For the text-containing cell, return its midpoint in [x, y] coordinate format. 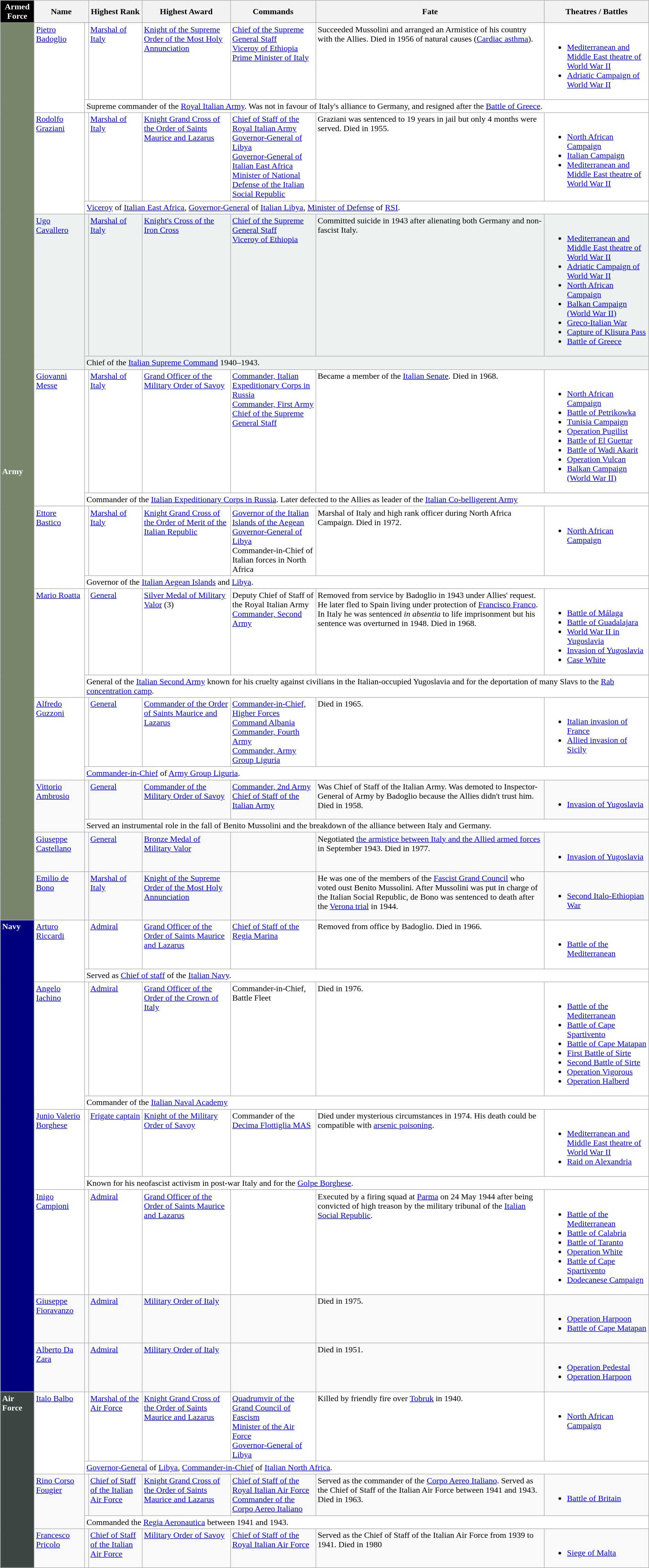
Died in 1965. [430, 732]
Name [62, 12]
Francesco Pricolo [60, 1548]
Commander of the Order of Saints Maurice and Lazarus [187, 732]
Quadrumvir of the Grand Council of FascismMinister of the Air ForceGovernor-General of Libya [273, 1426]
Served as the commander of the Corpo Aereo Italiano. Served as the Chief of Staff of the Italian Air Force between 1941 and 1943. Died in 1963. [430, 1495]
Air Force [17, 1480]
Battle of Britain [596, 1495]
Chief of the Italian Supreme Command 1940–1943. [367, 363]
Highest Award [187, 12]
Commander-in-Chief, Battle Fleet [273, 1039]
Commander-in-Chief, Higher Forces Command AlbaniaCommander, Fourth ArmyCommander, Army Group Liguria [273, 732]
Mediterranean and Middle East theatre of World War IIRaid on Alexandria [596, 1143]
Chief of Staff of the Regia Marina [273, 944]
Chief of Staff of the Royal Italian Air Force [273, 1548]
Grand Officer of the Order of the Crown of Italy [187, 1039]
Died under mysterious circumstances in 1974. His death could be compatible with arsenic poisoning. [430, 1143]
Governor of the Italian Islands of the AegeanGovernor-General of LibyaCommander-in-Chief of Italian forces in North Africa [273, 541]
Theatres / Battles [596, 12]
Executed by a firing squad at Parma on 24 May 1944 after being convicted of high treason by the military tribunal of the Italian Social Republic. [430, 1242]
Angelo Iachino [60, 1045]
Vittorio Ambrosio [60, 806]
Governor-General of Libya, Commander-in-Chief of Italian North Africa. [367, 1468]
Italian invasion of FranceAllied invasion of Sicily [596, 732]
Served an instrumental role in the fall of Benito Mussolini and the breakdown of the alliance between Italy and Germany. [367, 826]
Battle of the Mediterranean [596, 944]
Battle of MálagaBattle of GuadalajaraWorld War II in YugoslaviaInvasion of YugoslaviaCase White [596, 632]
Commander, Italian Expeditionary Corps in RussiaCommander, First ArmyChief of the Supreme General Staff [273, 431]
Junio Valerio Borghese [60, 1149]
Negotiated the armistice between Italy and the Allied armed forces in September 1943. Died in 1977. [430, 852]
Governor of the Italian Aegean Islands and Libya. [367, 582]
Died in 1951. [430, 1367]
Commander of the Military Order of Savoy [187, 800]
Served as Chief of staff of the Italian Navy. [367, 975]
Pietro Badoglio [60, 68]
Committed suicide in 1943 after alienating both Germany and non-fascist Italy. [430, 285]
Rino Corso Fougier [60, 1502]
Supreme commander of the Royal Italian Army. Was not in favour of Italy's alliance to Germany, and resigned after the Battle of Greece. [367, 106]
Commander of the Italian Naval Academy [367, 1103]
Giovanni Messe [60, 438]
Highest Rank [115, 12]
Was Chief of Staff of the Italian Army. Was demoted to Inspector-General of Army by Badoglio because the Allies didn't trust him. Died in 1958. [430, 800]
Armed Force [17, 12]
Italo Balbo [60, 1433]
Marshal of the Air Force [115, 1426]
Became a member of the Italian Senate. Died in 1968. [430, 431]
Operation HarpoonBattle of Cape Matapan [596, 1319]
Commanded the Regia Aeronautica between 1941 and 1943. [367, 1522]
Fate [430, 12]
Died in 1975. [430, 1319]
Silver Medal of Military Valor (3) [187, 632]
Succeeded Mussolini and arranged an Armistice of his country with the Allies. Died in 1956 of natural causes (Cardiac asthma). [430, 61]
Army [17, 472]
Mediterranean and Middle East theatre of World War IIAdriatic Campaign of World War II [596, 61]
Second Italo-Ethiopian War [596, 896]
Deputy Chief of Staff of the Royal Italian ArmyCommander, Second Army [273, 632]
Ettore Bastico [60, 547]
Knight Grand Cross of the Order of Merit of the Italian Republic [187, 541]
Marshal of Italy and high rank officer during North Africa Campaign. Died in 1972. [430, 541]
Alberto Da Zara [60, 1367]
Alfredo Guzzoni [60, 739]
Commander of the Italian Expeditionary Corps in Russia. Later defected to the Allies as leader of the Italian Co-belligerent Army [367, 499]
Frigate captain [115, 1143]
Bronze Medal of Military Valor [187, 852]
Battle of the MediterraneanBattle of CalabriaBattle of TarantoOperation WhiteBattle of Cape SpartiventoDodecanese Campaign [596, 1242]
Ugo Cavallero [60, 292]
Killed by friendly fire over Tobruk in 1940. [430, 1426]
Knight of the Military Order of Savoy [187, 1143]
Removed from office by Badoglio. Died in 1966. [430, 944]
Commander, 2nd ArmyChief of Staff of the Italian Army [273, 800]
Grand Officer of the Military Order of Savoy [187, 431]
Knight's Cross of the Iron Cross [187, 285]
Emilio de Bono [60, 896]
Known for his neofascist activism in post-war Italy and for the Golpe Borghese. [367, 1183]
Chief of the Supreme General StaffViceroy of EthiopiaPrime Minister of Italy [273, 61]
Viceroy of Italian East Africa, Governor-General of Italian Libya, Minister of Defense of RSI. [367, 207]
Military Order of Savoy [187, 1548]
Rodolfo Graziani [60, 163]
Arturo Riccardi [60, 951]
Served as the Chief of Staff of the Italian Air Force from 1939 to 1941. Died in 1980 [430, 1548]
Chief of the Supreme General StaffViceroy of Ethiopia [273, 285]
Chief of Staff of the Royal Italian Air ForceCommander of the Corpo Aereo Italiano [273, 1495]
North African CampaignItalian CampaignMediterranean and Middle East theatre of World War II [596, 157]
Commander of the Decima Flottiglia MAS [273, 1143]
Giuseppe Castellano [60, 852]
Commander-in-Chief of Army Group Liguria. [367, 773]
Died in 1976. [430, 1039]
Operation PedestalOperation Harpoon [596, 1367]
Inigo Campioni [60, 1242]
Graziani was sentenced to 19 years in jail but only 4 months were served. Died in 1955. [430, 157]
Navy [17, 1156]
Commands [273, 12]
Giuseppe Fioravanzo [60, 1319]
Siege of Malta [596, 1548]
Mario Roatta [60, 643]
